Pinpoint the cell where the given text exists, returning its (x, y) midpoint coordinate. 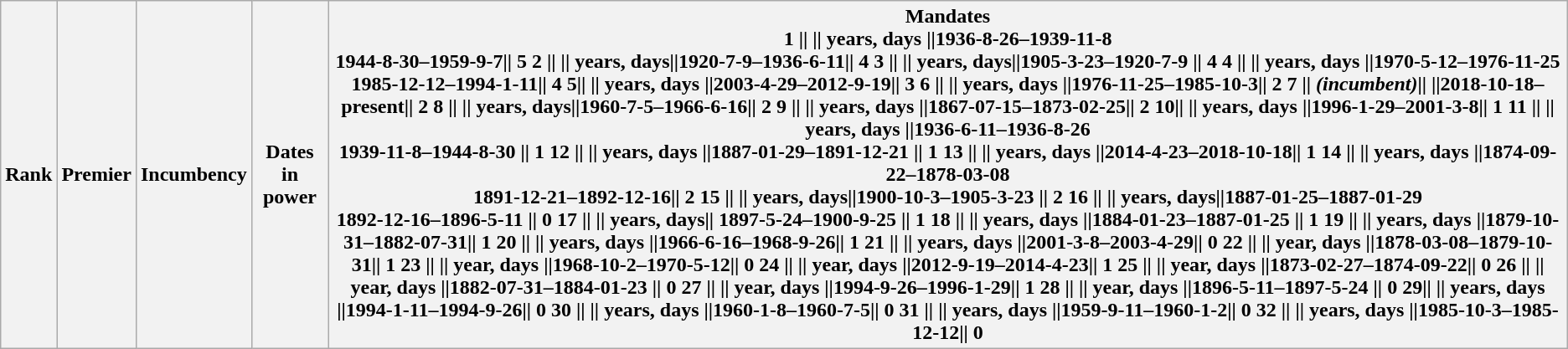
Dates in power (290, 175)
Premier (97, 175)
Incumbency (193, 175)
Rank (28, 175)
